From the cell containing the given text, extract its center point as [X, Y] coordinate. 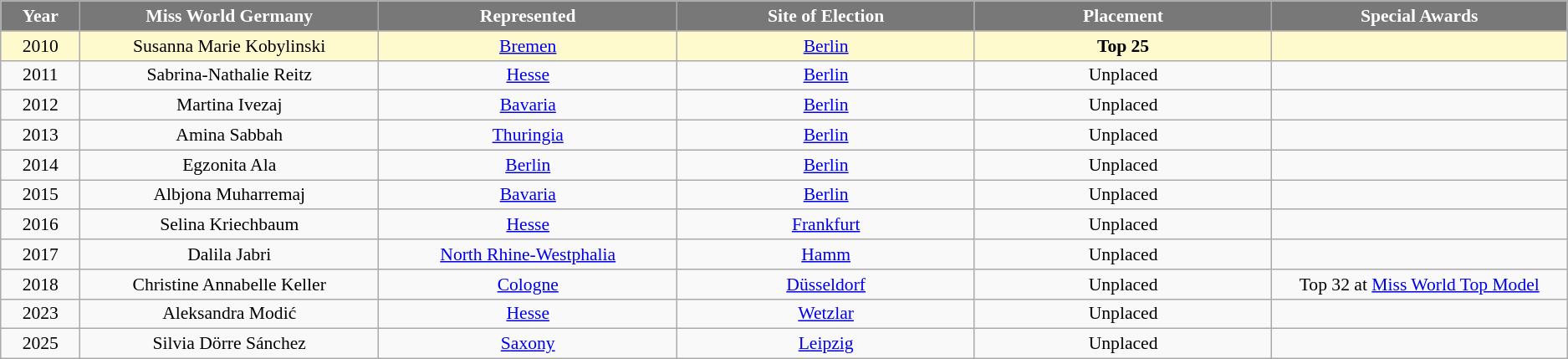
2011 [40, 75]
2018 [40, 285]
Year [40, 16]
2010 [40, 46]
Silvia Dörre Sánchez [229, 344]
Martina Ivezaj [229, 105]
Bremen [529, 46]
Albjona Muharremaj [229, 195]
2023 [40, 314]
Leipzig [826, 344]
Christine Annabelle Keller [229, 285]
Saxony [529, 344]
2025 [40, 344]
Aleksandra Modić [229, 314]
2017 [40, 254]
2016 [40, 225]
Cologne [529, 285]
Düsseldorf [826, 285]
Wetzlar [826, 314]
Special Awards [1420, 16]
Placement [1122, 16]
Hamm [826, 254]
2014 [40, 165]
Miss World Germany [229, 16]
Susanna Marie Kobylinski [229, 46]
Thuringia [529, 136]
Top 25 [1122, 46]
Selina Kriechbaum [229, 225]
Dalila Jabri [229, 254]
North Rhine-Westphalia [529, 254]
Egzonita Ala [229, 165]
Represented [529, 16]
Top 32 at Miss World Top Model [1420, 285]
2012 [40, 105]
Site of Election [826, 16]
2015 [40, 195]
Frankfurt [826, 225]
2013 [40, 136]
Sabrina-Nathalie Reitz [229, 75]
Amina Sabbah [229, 136]
